Extract the [X, Y] coordinate from the center of the cell holding the provided text.  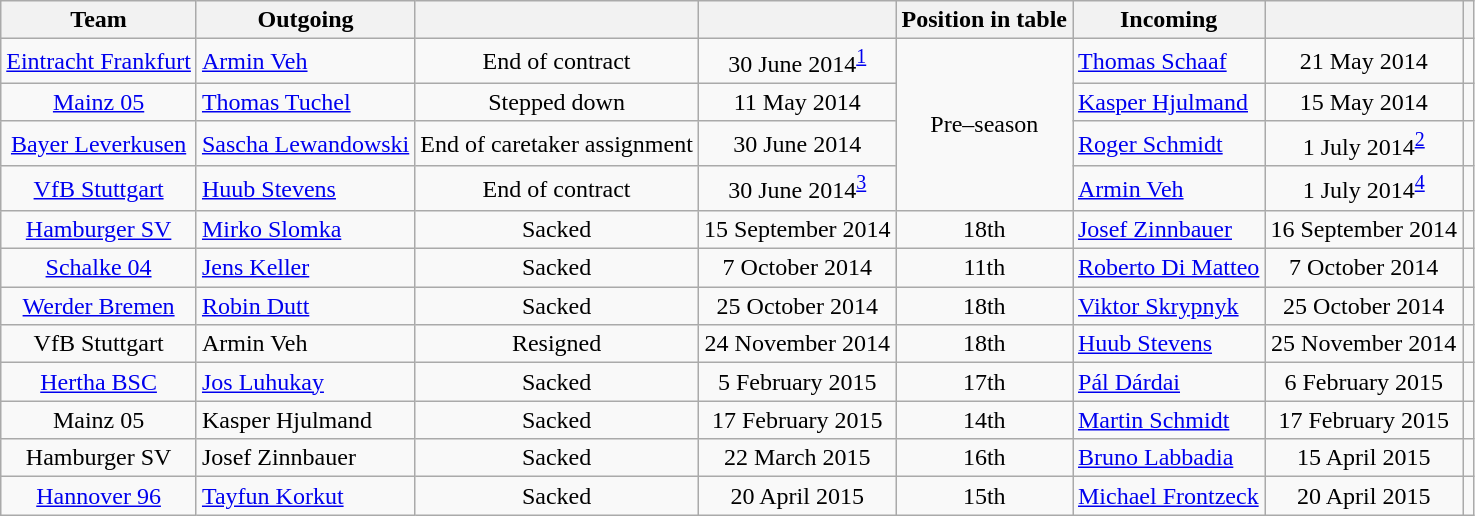
Pál Dárdai [1168, 382]
Roberto Di Matteo [1168, 268]
End of caretaker assignment [557, 144]
15 April 2015 [1364, 458]
22 March 2015 [797, 458]
Martin Schmidt [1168, 420]
Incoming [1168, 20]
30 June 20141 [797, 62]
15 May 2014 [1364, 102]
Viktor Skrypnyk [1168, 306]
24 November 2014 [797, 344]
Position in table [984, 20]
Robin Dutt [305, 306]
30 June 2014 [797, 144]
Michael Frontzeck [1168, 496]
Mirko Slomka [305, 230]
1 July 20144 [1364, 188]
21 May 2014 [1364, 62]
Outgoing [305, 20]
15th [984, 496]
Roger Schmidt [1168, 144]
Tayfun Korkut [305, 496]
11 May 2014 [797, 102]
11th [984, 268]
16th [984, 458]
Hannover 96 [99, 496]
5 February 2015 [797, 382]
Eintracht Frankfurt [99, 62]
1 July 20142 [1364, 144]
6 February 2015 [1364, 382]
Jens Keller [305, 268]
25 November 2014 [1364, 344]
Resigned [557, 344]
Sascha Lewandowski [305, 144]
16 September 2014 [1364, 230]
Jos Luhukay [305, 382]
Bruno Labbadia [1168, 458]
Schalke 04 [99, 268]
Team [99, 20]
Hertha BSC [99, 382]
Werder Bremen [99, 306]
30 June 20143 [797, 188]
Thomas Schaaf [1168, 62]
Thomas Tuchel [305, 102]
15 September 2014 [797, 230]
17th [984, 382]
Bayer Leverkusen [99, 144]
Pre–season [984, 125]
14th [984, 420]
Stepped down [557, 102]
